Detect which cell encompasses the target text, then output its [X, Y] center coordinate. 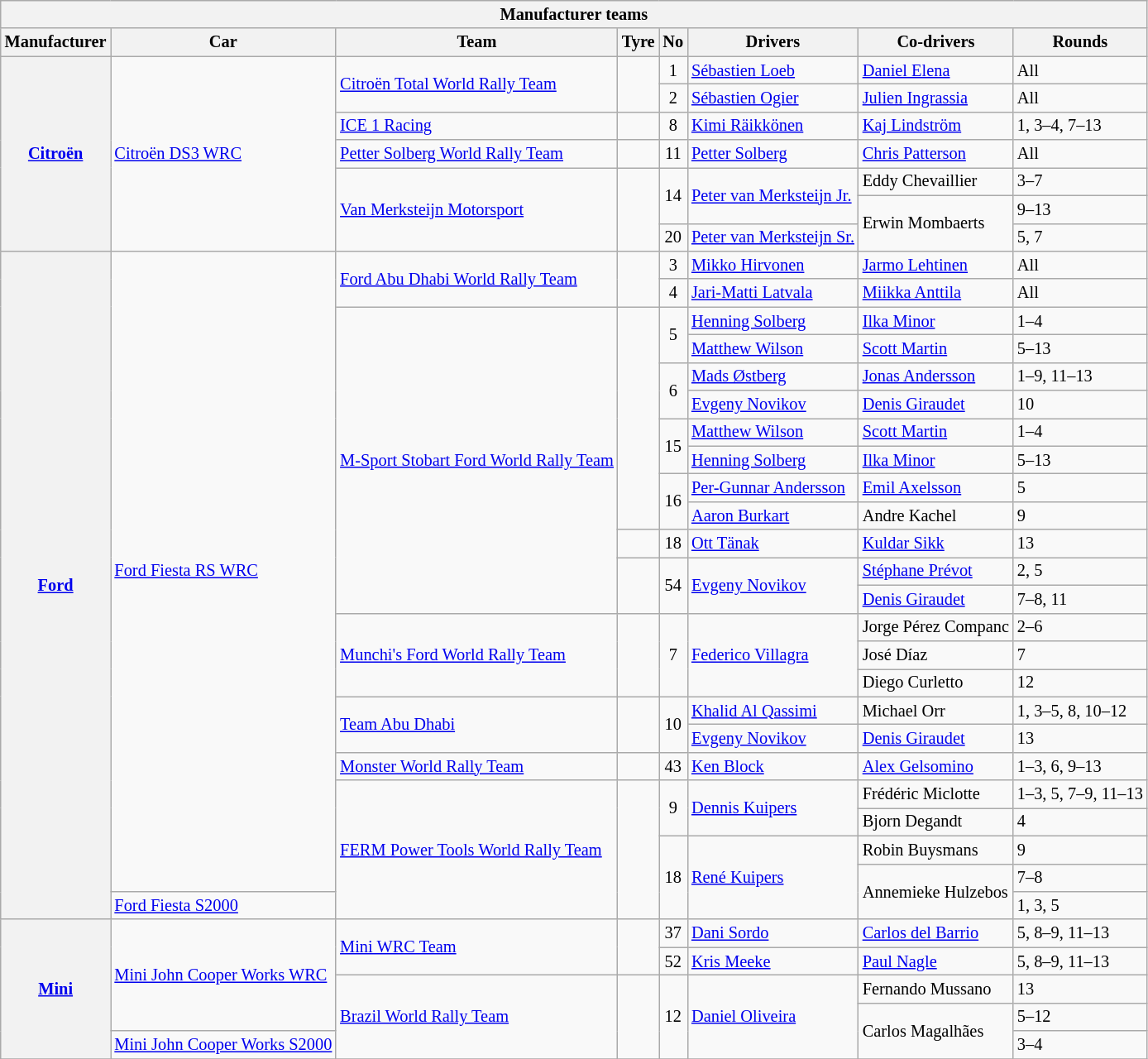
3–4 [1080, 1045]
Jarmo Lehtinen [936, 265]
Citroën DS3 WRC [223, 154]
8 [673, 126]
1–3, 6, 9–13 [1080, 766]
Citroën Total World Rally Team [476, 84]
Kuldar Sikk [936, 544]
Khalid Al Qassimi [773, 711]
Dani Sordo [773, 933]
Emil Axelsson [936, 487]
Ford Abu Dhabi World Rally Team [476, 278]
Carlos Magalhães [936, 1031]
Chris Patterson [936, 154]
Paul Nagle [936, 961]
Car [223, 42]
Fernando Mussano [936, 989]
Federico Villagra [773, 655]
Ford Fiesta S2000 [223, 905]
René Kuipers [773, 877]
Ford [56, 585]
5, 7 [1080, 237]
Drivers [773, 42]
Sébastien Ogier [773, 98]
Robin Buysmans [936, 850]
1–3, 5, 7–9, 11–13 [1080, 794]
No [673, 42]
Frédéric Miclotte [936, 794]
16 [673, 501]
Bjorn Degandt [936, 822]
Kimi Räikkönen [773, 126]
Mini [56, 989]
Daniel Oliveira [773, 1016]
Rounds [1080, 42]
Manufacturer [56, 42]
Peter van Merksteijn Sr. [773, 237]
3 [673, 265]
5–12 [1080, 1017]
Diego Curletto [936, 683]
54 [673, 584]
Dennis Kuipers [773, 807]
7–8 [1080, 878]
Petter Solberg World Rally Team [476, 154]
Kaj Lindström [936, 126]
1, 3–5, 8, 10–12 [1080, 711]
José Díaz [936, 654]
Team Abu Dhabi [476, 725]
FERM Power Tools World Rally Team [476, 850]
3–7 [1080, 181]
Kris Meeke [773, 961]
1, 3, 5 [1080, 905]
Carlos del Barrio [936, 933]
Tyre [639, 42]
Erwin Mombaerts [936, 223]
Manufacturer teams [574, 14]
Annemieke Hulzebos [936, 892]
Mini WRC Team [476, 946]
Co-drivers [936, 42]
Sébastien Loeb [773, 70]
Eddy Chevaillier [936, 181]
52 [673, 961]
15 [673, 445]
Andre Kachel [936, 515]
Aaron Burkart [773, 515]
Peter van Merksteijn Jr. [773, 195]
2–6 [1080, 627]
Mini John Cooper Works WRC [223, 975]
6 [673, 391]
Miikka Anttila [936, 293]
1, 3–4, 7–13 [1080, 126]
Mini John Cooper Works S2000 [223, 1045]
Jari-Matti Latvala [773, 293]
Michael Orr [936, 711]
1 [673, 70]
Brazil World Rally Team [476, 1016]
9–13 [1080, 209]
2, 5 [1080, 571]
37 [673, 933]
Citroën [56, 154]
Ford Fiesta RS WRC [223, 571]
Jorge Pérez Companc [936, 627]
Petter Solberg [773, 154]
Alex Gelsomino [936, 766]
Team [476, 42]
43 [673, 766]
11 [673, 154]
ICE 1 Racing [476, 126]
2 [673, 98]
Mikko Hirvonen [773, 265]
20 [673, 237]
7–8, 11 [1080, 599]
Julien Ingrassia [936, 98]
14 [673, 195]
Per-Gunnar Andersson [773, 487]
Mads Østberg [773, 376]
Van Merksteijn Motorsport [476, 208]
1–9, 11–13 [1080, 376]
Jonas Andersson [936, 376]
Ken Block [773, 766]
Monster World Rally Team [476, 766]
Stéphane Prévot [936, 571]
Munchi's Ford World Rally Team [476, 655]
M-Sport Stobart Ford World Rally Team [476, 460]
Ott Tänak [773, 544]
Daniel Elena [936, 70]
